Locate the cell with the specified text and output its [X, Y] center coordinate. 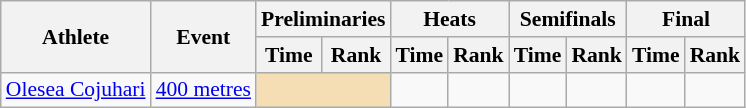
Semifinals [568, 19]
Event [204, 36]
Athlete [76, 36]
Heats [449, 19]
Olesea Cojuhari [76, 90]
Final [686, 19]
Preliminaries [323, 19]
400 metres [204, 90]
